Scan for the cell matching the given text and deliver its (X, Y) coordinate at center. 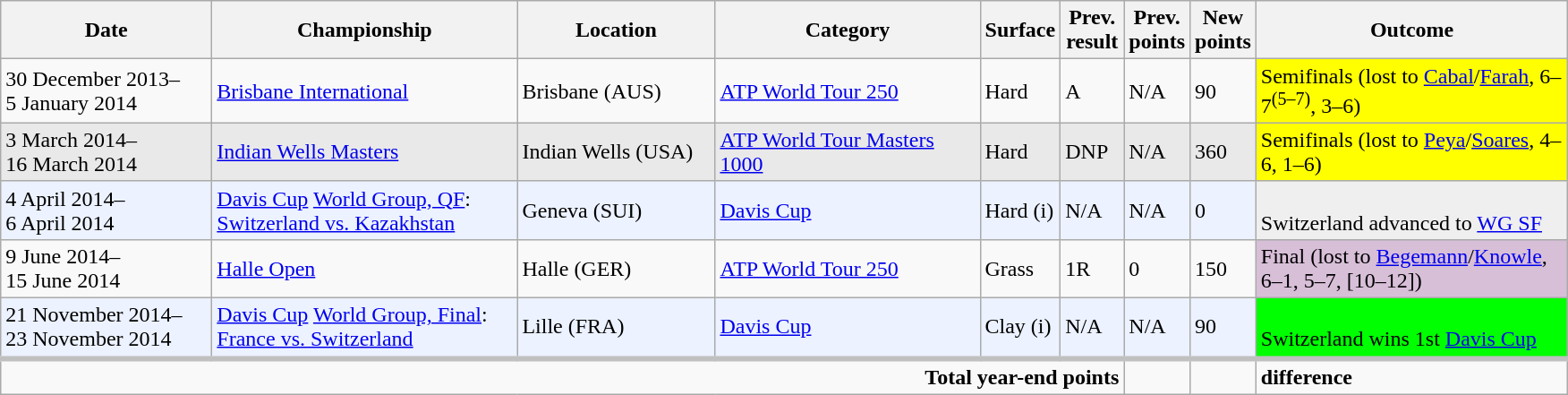
360 (1223, 152)
Prev. result (1092, 30)
Switzerland wins 1st Davis Cup (1412, 328)
Indian Wells Masters (365, 152)
A (1092, 91)
Semifinals (lost to Cabal/Farah, 6–7(5–7), 3–6) (1412, 91)
1R (1092, 269)
4 April 2014–6 April 2014 (107, 210)
9 June 2014–15 June 2014 (107, 269)
Prev. points (1157, 30)
Location (616, 30)
Halle Open (365, 269)
21 November 2014–23 November 2014 (107, 328)
Clay (i) (1020, 328)
Date (107, 30)
Category (848, 30)
Halle (GER) (616, 269)
Semifinals (lost to Peya/Soares, 4–6, 1–6) (1412, 152)
30 December 2013–5 January 2014 (107, 91)
150 (1223, 269)
Brisbane International (365, 91)
Championship (365, 30)
difference (1412, 376)
Hard (i) (1020, 210)
Total year-end points (562, 376)
Lille (FRA) (616, 328)
Indian Wells (USA) (616, 152)
3 March 2014–16 March 2014 (107, 152)
Davis Cup World Group, QF: Switzerland vs. Kazakhstan (365, 210)
Brisbane (AUS) (616, 91)
Geneva (SUI) (616, 210)
ATP World Tour Masters 1000 (848, 152)
Surface (1020, 30)
Davis Cup World Group, Final: France vs. Switzerland (365, 328)
DNP (1092, 152)
Grass (1020, 269)
Final (lost to Begemann/Knowle, 6–1, 5–7, [10–12]) (1412, 269)
New points (1223, 30)
Switzerland advanced to WG SF (1412, 210)
Outcome (1412, 30)
